Pinpoint the cell where the given text exists, returning its [x, y] midpoint coordinate. 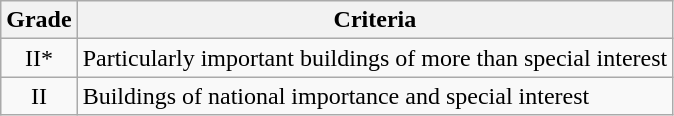
Criteria [375, 20]
II [39, 96]
II* [39, 58]
Buildings of national importance and special interest [375, 96]
Grade [39, 20]
Particularly important buildings of more than special interest [375, 58]
